Output the [x, y] coordinate of the center of the cell containing the given text.  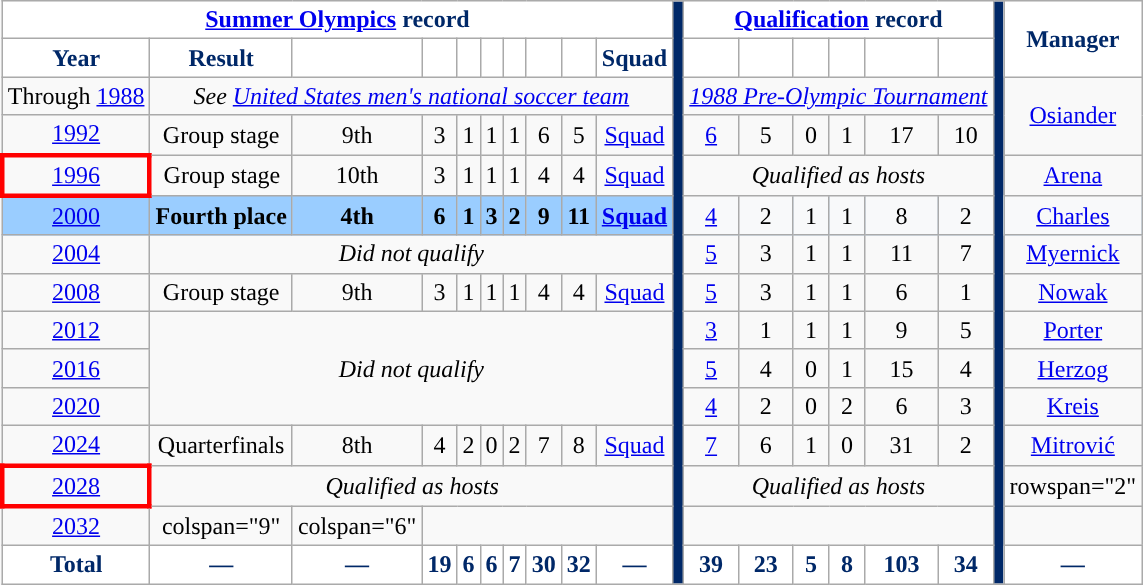
1992 [76, 135]
31 [902, 445]
Qualification record [838, 20]
See United States men's national soccer team [412, 96]
1988 Pre-Olympic Tournament [838, 96]
10th [357, 174]
2016 [76, 368]
Year [76, 58]
32 [578, 565]
30 [544, 565]
8th [357, 445]
Herzog [1073, 368]
Kreis [1073, 406]
Summer Olympics record [337, 20]
Through 1988 [76, 96]
Total [76, 565]
2020 [76, 406]
Charles [1073, 216]
Result [221, 58]
1996 [76, 174]
103 [902, 565]
2000 [76, 216]
Quarterfinals [221, 445]
39 [712, 565]
Manager [1073, 39]
Fourth place [221, 216]
4th [357, 216]
2032 [76, 526]
colspan="6" [357, 526]
19 [440, 565]
23 [766, 565]
Osiander [1073, 116]
2012 [76, 330]
15 [902, 368]
Porter [1073, 330]
10 [966, 135]
17 [902, 135]
Mitrović [1073, 445]
2028 [76, 486]
Arena [1073, 174]
Myernick [1073, 254]
34 [966, 565]
2024 [76, 445]
colspan="9" [221, 526]
rowspan="2" [1073, 486]
2008 [76, 292]
2004 [76, 254]
Nowak [1073, 292]
